Return the [X, Y] coordinate for the center point of the cell that contains the specified text.  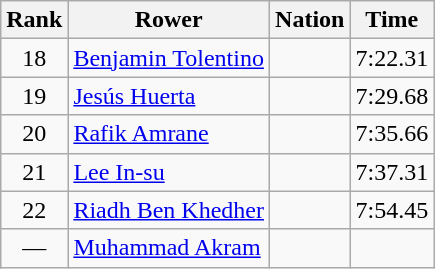
7:54.45 [392, 210]
Nation [310, 20]
Riadh Ben Khedher [169, 210]
18 [34, 58]
22 [34, 210]
Rower [169, 20]
Lee In-su [169, 172]
19 [34, 96]
21 [34, 172]
Muhammad Akram [169, 248]
Rafik Amrane [169, 134]
Rank [34, 20]
20 [34, 134]
— [34, 248]
Jesús Huerta [169, 96]
Time [392, 20]
7:22.31 [392, 58]
Benjamin Tolentino [169, 58]
7:37.31 [392, 172]
7:35.66 [392, 134]
7:29.68 [392, 96]
